Scan for the cell matching the given text and deliver its (X, Y) coordinate at center. 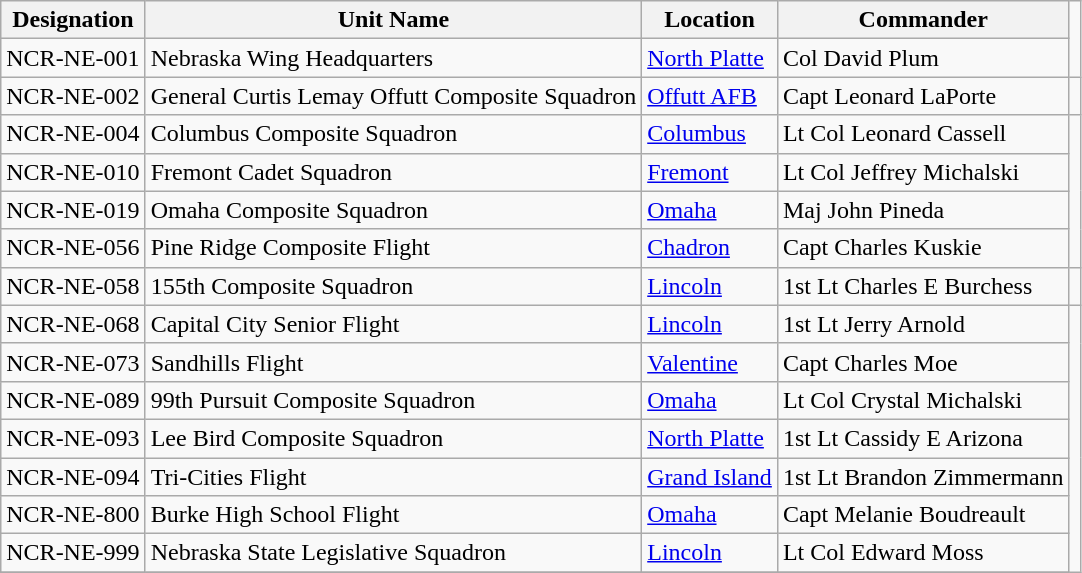
NCR-NE-002 (73, 96)
Fremont Cadet Squadron (394, 172)
General Curtis Lemay Offutt Composite Squadron (394, 96)
Capt Charles Moe (923, 362)
NCR-NE-999 (73, 553)
99th Pursuit Composite Squadron (394, 400)
Columbus Composite Squadron (394, 134)
NCR-NE-058 (73, 286)
NCR-NE-056 (73, 248)
Pine Ridge Composite Flight (394, 248)
Lt Col Jeffrey Michalski (923, 172)
Offutt AFB (710, 96)
NCR-NE-093 (73, 438)
Chadron (710, 248)
NCR-NE-068 (73, 324)
155th Composite Squadron (394, 286)
Lt Col Edward Moss (923, 553)
Designation (73, 20)
NCR-NE-019 (73, 210)
NCR-NE-004 (73, 134)
1st Lt Brandon Zimmermann (923, 477)
NCR-NE-073 (73, 362)
1st Lt Jerry Arnold (923, 324)
Unit Name (394, 20)
Omaha Composite Squadron (394, 210)
Col David Plum (923, 58)
Fremont (710, 172)
Capt Charles Kuskie (923, 248)
Lt Col Crystal Michalski (923, 400)
Lt Col Leonard Cassell (923, 134)
Maj John Pineda (923, 210)
Columbus (710, 134)
Capital City Senior Flight (394, 324)
Capt Leonard LaPorte (923, 96)
Nebraska Wing Headquarters (394, 58)
Burke High School Flight (394, 515)
NCR-NE-094 (73, 477)
Grand Island (710, 477)
Commander (923, 20)
Nebraska State Legislative Squadron (394, 553)
Lee Bird Composite Squadron (394, 438)
Sandhills Flight (394, 362)
NCR-NE-001 (73, 58)
NCR-NE-089 (73, 400)
NCR-NE-800 (73, 515)
1st Lt Charles E Burchess (923, 286)
Location (710, 20)
Tri-Cities Flight (394, 477)
NCR-NE-010 (73, 172)
1st Lt Cassidy E Arizona (923, 438)
Valentine (710, 362)
Capt Melanie Boudreault (923, 515)
